Capture the cell that displays the provided text and extract its [x, y] central coordinate. 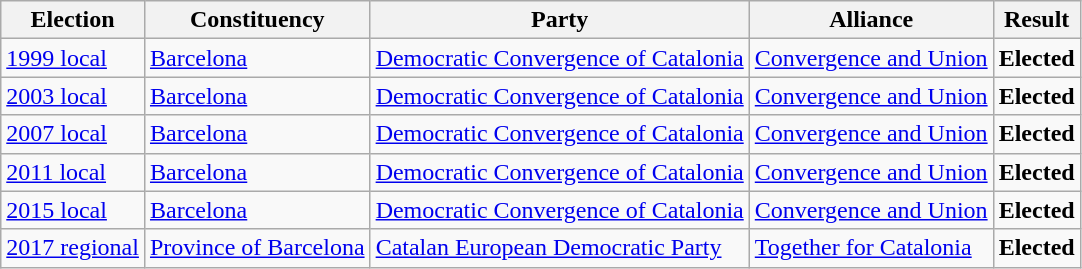
Election [73, 20]
Together for Catalonia [871, 248]
2015 local [73, 210]
Province of Barcelona [257, 248]
1999 local [73, 58]
2007 local [73, 134]
2003 local [73, 96]
Catalan European Democratic Party [560, 248]
2017 regional [73, 248]
Constituency [257, 20]
Result [1036, 20]
Party [560, 20]
Alliance [871, 20]
2011 local [73, 172]
